Detect which cell encompasses the target text, then output its (X, Y) center coordinate. 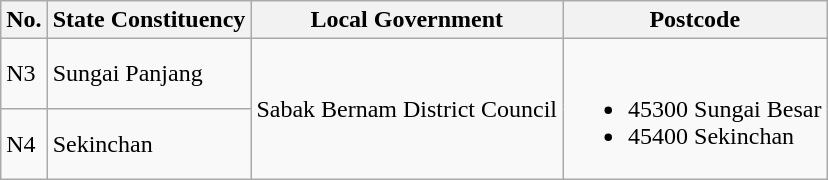
N3 (24, 74)
45300 Sungai Besar45400 Sekinchan (695, 109)
N4 (24, 144)
Sabak Bernam District Council (407, 109)
No. (24, 20)
Local Government (407, 20)
State Constituency (149, 20)
Sungai Panjang (149, 74)
Sekinchan (149, 144)
Postcode (695, 20)
